Extract the (X, Y) coordinate from the center of the cell holding the provided text.  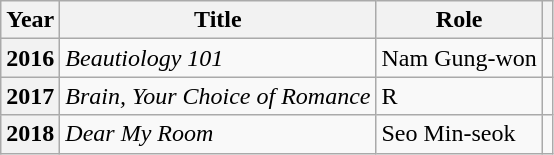
2016 (30, 58)
R (459, 96)
Seo Min-seok (459, 134)
2017 (30, 96)
Beautiology 101 (218, 58)
Dear My Room (218, 134)
Brain, Your Choice of Romance (218, 96)
Title (218, 20)
Role (459, 20)
Year (30, 20)
2018 (30, 134)
Nam Gung-won (459, 58)
